Search for the cell housing the specified text and yield its [X, Y] center coordinate. 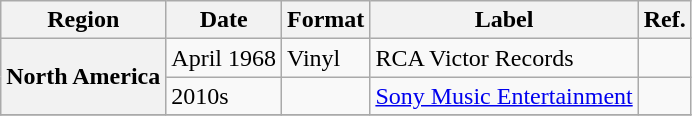
Vinyl [326, 58]
North America [84, 77]
Format [326, 20]
Date [224, 20]
2010s [224, 96]
Sony Music Entertainment [504, 96]
RCA Victor Records [504, 58]
April 1968 [224, 58]
Ref. [664, 20]
Label [504, 20]
Region [84, 20]
